Identify which cell holds the provided text, then report its (X, Y) central coordinate. 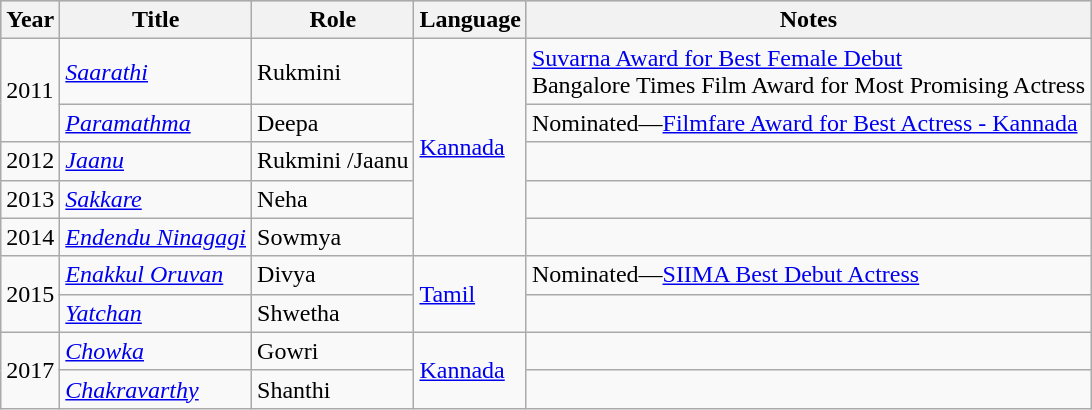
Chowka (156, 351)
Chakravarthy (156, 389)
Rukmini /Jaanu (333, 161)
Shanthi (333, 389)
Divya (333, 275)
2012 (30, 161)
Tamil (470, 294)
Language (470, 20)
Sowmya (333, 237)
2013 (30, 199)
Nominated—SIIMA Best Debut Actress (808, 275)
Deepa (333, 123)
Paramathma (156, 123)
Enakkul Oruvan (156, 275)
Title (156, 20)
Year (30, 20)
Rukmini (333, 72)
Jaanu (156, 161)
Neha (333, 199)
Nominated—Filmfare Award for Best Actress - Kannada (808, 123)
2014 (30, 237)
Gowri (333, 351)
2011 (30, 90)
Yatchan (156, 313)
Shwetha (333, 313)
Saarathi (156, 72)
Notes (808, 20)
Endendu Ninagagi (156, 237)
Sakkare (156, 199)
2017 (30, 370)
Suvarna Award for Best Female DebutBangalore Times Film Award for Most Promising Actress (808, 72)
2015 (30, 294)
Role (333, 20)
